Scan for the cell matching the given text and deliver its [x, y] coordinate at center. 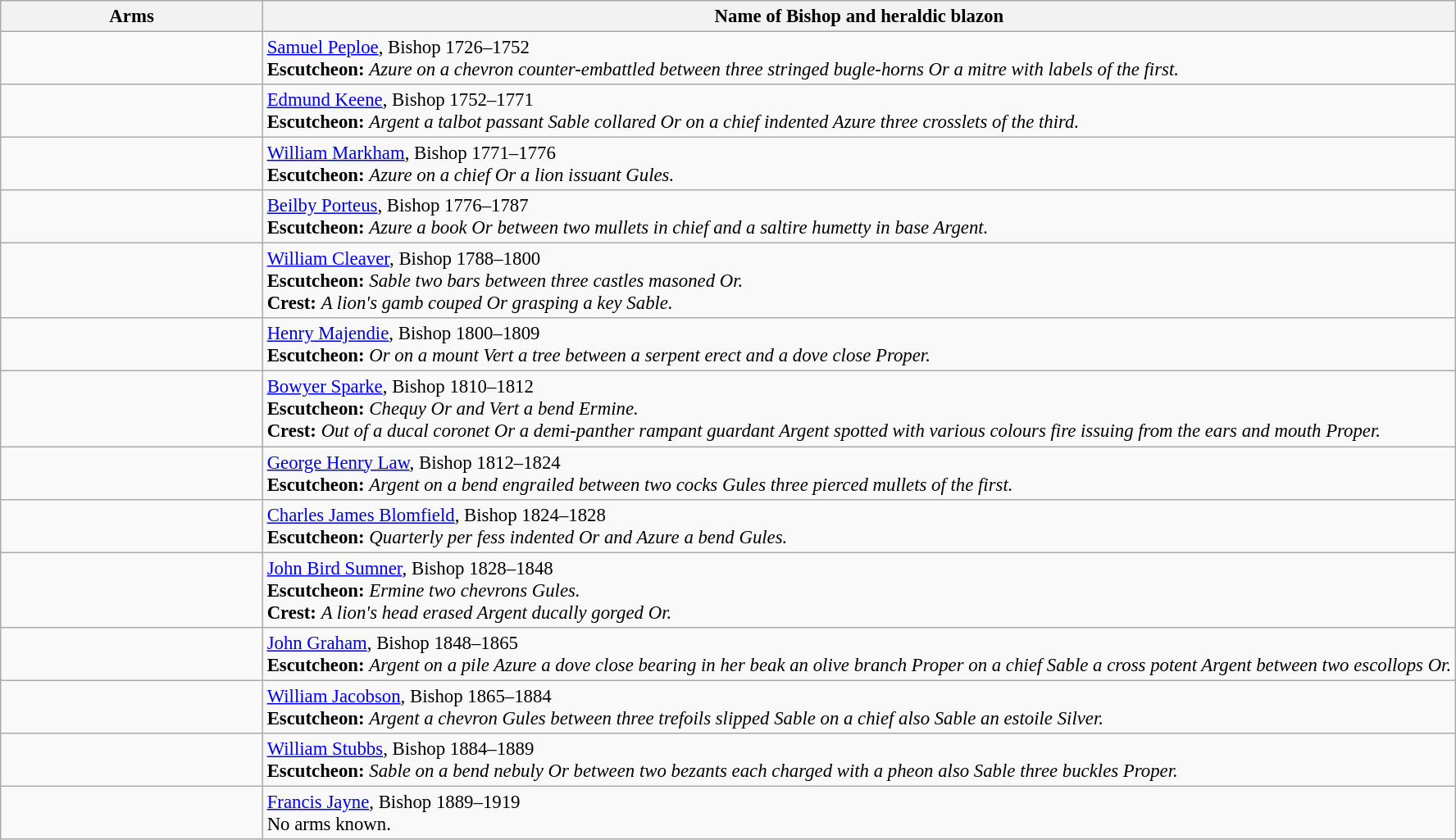
Beilby Porteus, Bishop 1776–1787Escutcheon: Azure a book Or between two mullets in chief and a saltire humetty in base Argent. [859, 216]
Henry Majendie, Bishop 1800–1809Escutcheon: Or on a mount Vert a tree between a serpent erect and a dove close Proper. [859, 344]
Name of Bishop and heraldic blazon [859, 16]
George Henry Law, Bishop 1812–1824Escutcheon: Argent on a bend engrailed between two cocks Gules three pierced mullets of the first. [859, 474]
John Bird Sumner, Bishop 1828–1848Escutcheon: Ermine two chevrons Gules. Crest: A lion's head erased Argent ducally gorged Or. [859, 590]
Edmund Keene, Bishop 1752–1771Escutcheon: Argent a talbot passant Sable collared Or on a chief indented Azure three crosslets of the third. [859, 111]
William Cleaver, Bishop 1788–1800Escutcheon: Sable two bars between three castles masoned Or. Crest: A lion's gamb couped Or grasping a key Sable. [859, 281]
William Markham, Bishop 1771–1776Escutcheon: Azure on a chief Or a lion issuant Gules. [859, 164]
Francis Jayne, Bishop 1889–1919No arms known. [859, 813]
William Stubbs, Bishop 1884–1889Escutcheon: Sable on a bend nebuly Or between two bezants each charged with a pheon also Sable three buckles Proper. [859, 761]
Charles James Blomfield, Bishop 1824–1828Escutcheon: Quarterly per fess indented Or and Azure a bend Gules. [859, 526]
William Jacobson, Bishop 1865–1884Escutcheon: Argent a chevron Gules between three trefoils slipped Sable on a chief also Sable an estoile Silver. [859, 706]
Arms [132, 16]
